Output the [X, Y] coordinate of the center of the cell containing the given text.  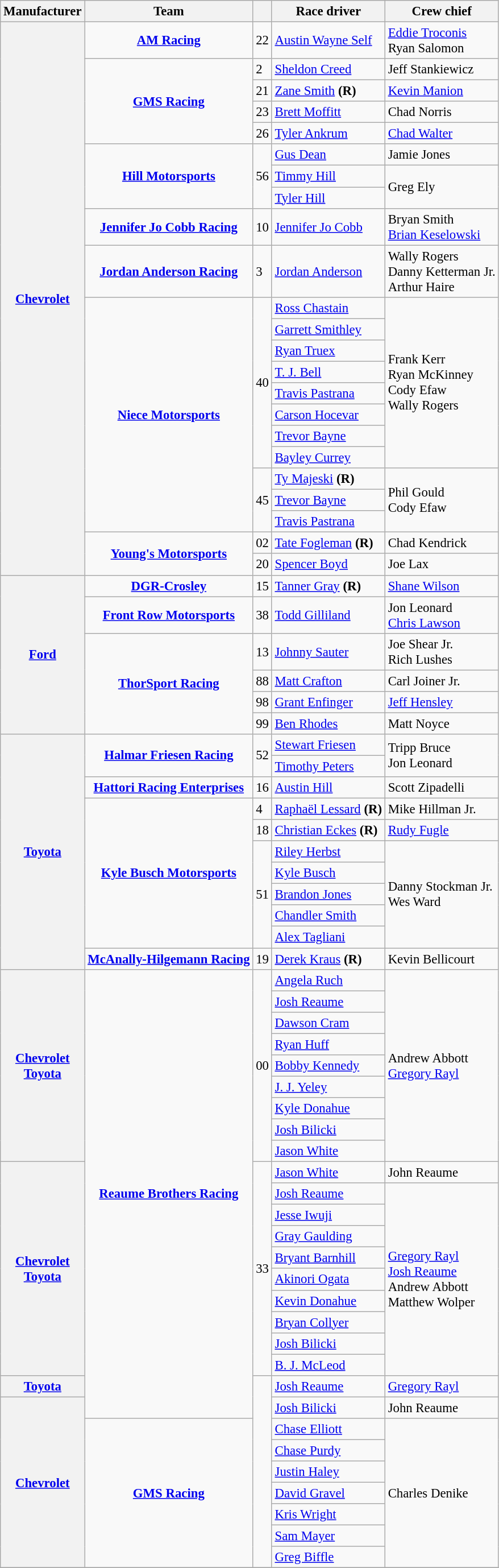
Team [169, 11]
40 [263, 382]
Tripp Bruce Jon Leonard [442, 755]
Christian Eckes (R) [328, 830]
B. J. McLeod [328, 1365]
00 [263, 1065]
Angela Ruch [328, 980]
02 [263, 543]
Matt Noyce [442, 723]
Grant Enfinger [328, 702]
33 [263, 1269]
Wally Rogers Danny Ketterman Jr. Arthur Haire [442, 271]
Mike Hillman Jr. [442, 809]
J. J. Yeley [328, 1087]
Jordan Anderson [328, 271]
Chad Kendrick [442, 543]
Bobby Kennedy [328, 1066]
45 [263, 500]
Phil Gould Cody Efaw [442, 500]
21 [263, 91]
Tyler Ankrum [328, 134]
Ryan Truex [328, 351]
DGR-Crosley [169, 586]
Chad Norris [442, 112]
Danny Stockman Jr. Wes Ward [442, 895]
Riley Herbst [328, 852]
Scott Zipadelli [442, 788]
Bryan Smith Brian Keselowski [442, 226]
Chase Elliott [328, 1429]
Manufacturer [43, 11]
Brandon Jones [328, 895]
Carson Hocevar [328, 415]
Young's Motorsports [169, 554]
Shane Wilson [442, 586]
Ford [43, 655]
David Gravel [328, 1493]
Austin Hill [328, 788]
Jon Leonard Chris Lawson [442, 615]
McAnally-Hilgemann Racing [169, 959]
Chase Purdy [328, 1450]
Kyle Donahue [328, 1108]
AM Racing [169, 41]
19 [263, 959]
4 [263, 809]
Jennifer Jo Cobb Racing [169, 226]
Timmy Hill [328, 176]
Alex Tagliani [328, 937]
Tate Fogleman (R) [328, 543]
13 [263, 652]
Hill Motorsports [169, 176]
Matt Crafton [328, 681]
Crew chief [442, 11]
3 [263, 271]
20 [263, 565]
Chandler Smith [328, 916]
Charles Denike [442, 1493]
Tyler Hill [328, 198]
Derek Kraus (R) [328, 959]
Gus Dean [328, 155]
Ryan Huff [328, 1044]
Joe Shear Jr. Rich Lushes [442, 652]
99 [263, 723]
Carl Joiner Jr. [442, 681]
16 [263, 788]
22 [263, 41]
Gray Gaulding [328, 1236]
Jesse Iwuji [328, 1215]
Austin Wayne Self [328, 41]
Niece Motorsports [169, 415]
98 [263, 702]
Jordan Anderson Racing [169, 271]
Sheldon Creed [328, 69]
Gregory Rayl Josh Reaume Andrew Abbott Matthew Wolper [442, 1279]
Chad Walter [442, 134]
Bayley Currey [328, 458]
ThorSport Racing [169, 684]
Kyle Busch [328, 873]
23 [263, 112]
Ben Rhodes [328, 723]
Andrew Abbott Gregory Rayl [442, 1065]
Brett Moffitt [328, 112]
Ty Majeski (R) [328, 479]
Bryan Collyer [328, 1322]
15 [263, 586]
10 [263, 226]
Bryant Barnhill [328, 1258]
Kris Wright [328, 1515]
Race driver [328, 11]
Zane Smith (R) [328, 91]
18 [263, 830]
Jamie Jones [442, 155]
Halmar Friesen Racing [169, 755]
56 [263, 176]
51 [263, 895]
Ross Chastain [328, 308]
Front Row Motorsports [169, 615]
Justin Haley [328, 1472]
Akinori Ogata [328, 1280]
Johnny Sauter [328, 652]
T. J. Bell [328, 372]
Spencer Boyd [328, 565]
Stewart Friesen [328, 745]
Gregory Rayl [442, 1387]
Jeff Stankiewicz [442, 69]
Greg Biffle [328, 1557]
26 [263, 134]
Rudy Fugle [442, 830]
Kevin Donahue [328, 1301]
Reaume Brothers Racing [169, 1193]
Kevin Manion [442, 91]
Eddie Troconis Ryan Salomon [442, 41]
Jeff Hensley [442, 702]
Todd Gilliland [328, 615]
2 [263, 69]
38 [263, 615]
Frank Kerr Ryan McKinney Cody Efaw Wally Rogers [442, 382]
Joe Lax [442, 565]
Jennifer Jo Cobb [328, 226]
88 [263, 681]
Kyle Busch Motorsports [169, 874]
Hattori Racing Enterprises [169, 788]
52 [263, 755]
Garrett Smithley [328, 329]
Timothy Peters [328, 766]
Tanner Gray (R) [328, 586]
Raphaël Lessard (R) [328, 809]
Greg Ely [442, 187]
Kevin Bellicourt [442, 959]
Dawson Cram [328, 1023]
Sam Mayer [328, 1536]
